Search for the cell housing the specified text and yield its (X, Y) center coordinate. 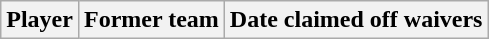
Player (40, 20)
Date claimed off waivers (356, 20)
Former team (151, 20)
